Detect which cell encompasses the target text, then output its [X, Y] center coordinate. 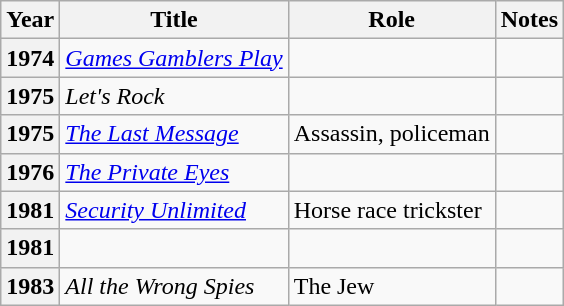
The Private Eyes [174, 172]
Games Gamblers Play [174, 58]
1983 [30, 286]
1974 [30, 58]
Notes [529, 20]
Let's Rock [174, 96]
Assassin, policeman [392, 134]
The Jew [392, 286]
Year [30, 20]
Horse race trickster [392, 210]
The Last Message [174, 134]
Security Unlimited [174, 210]
All the Wrong Spies [174, 286]
1976 [30, 172]
Role [392, 20]
Title [174, 20]
